Provide the [X, Y] coordinate of the cell's center where the given text is located.  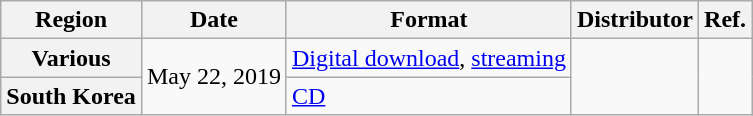
CD [428, 96]
Distributor [634, 20]
Various [72, 58]
Ref. [726, 20]
May 22, 2019 [214, 77]
Digital download, streaming [428, 58]
Date [214, 20]
South Korea [72, 96]
Format [428, 20]
Region [72, 20]
